Identify which cell holds the provided text, then report its [X, Y] central coordinate. 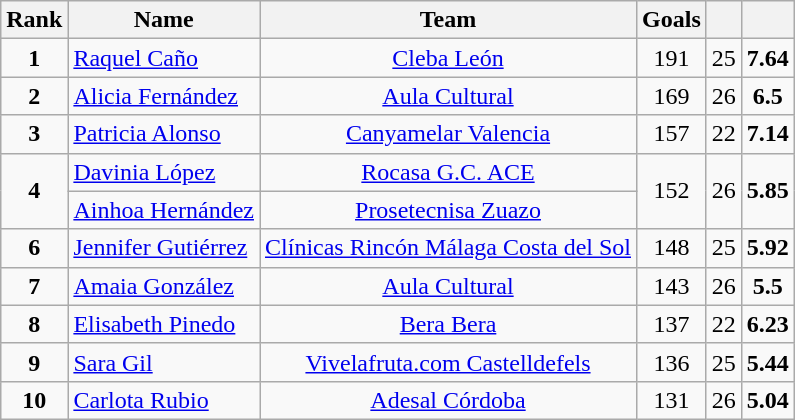
Davinia López [164, 172]
Raquel Caño [164, 58]
Clínicas Rincón Málaga Costa del Sol [448, 248]
5.04 [768, 400]
Amaia González [164, 286]
4 [34, 191]
Prosetecnisa Zuazo [448, 210]
1 [34, 58]
2 [34, 96]
Alicia Fernández [164, 96]
Sara Gil [164, 362]
Cleba León [448, 58]
Rank [34, 20]
131 [672, 400]
7.14 [768, 134]
Rocasa G.C. ACE [448, 172]
5.44 [768, 362]
9 [34, 362]
5.92 [768, 248]
6 [34, 248]
137 [672, 324]
6.5 [768, 96]
143 [672, 286]
3 [34, 134]
7 [34, 286]
148 [672, 248]
5.85 [768, 191]
10 [34, 400]
Carlota Rubio [164, 400]
8 [34, 324]
Elisabeth Pinedo [164, 324]
136 [672, 362]
169 [672, 96]
5.5 [768, 286]
Patricia Alonso [164, 134]
Jennifer Gutiérrez [164, 248]
Vivelafruta.com Castelldefels [448, 362]
191 [672, 58]
6.23 [768, 324]
Name [164, 20]
Bera Bera [448, 324]
Canyamelar Valencia [448, 134]
Team [448, 20]
Ainhoa Hernández [164, 210]
Goals [672, 20]
7.64 [768, 58]
157 [672, 134]
Adesal Córdoba [448, 400]
152 [672, 191]
